Return the [x, y] coordinate for the center point of the cell that contains the specified text.  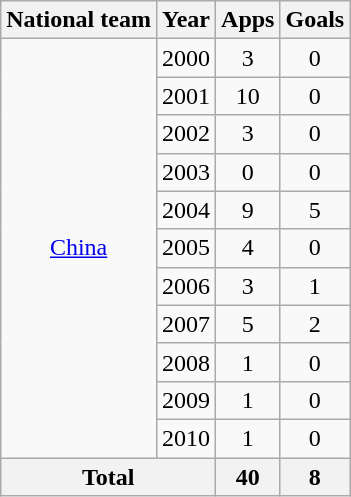
2005 [186, 248]
China [79, 248]
2007 [186, 324]
2008 [186, 362]
2003 [186, 172]
2004 [186, 210]
2 [315, 324]
Goals [315, 20]
2002 [186, 134]
2009 [186, 400]
2000 [186, 58]
2006 [186, 286]
2001 [186, 96]
4 [248, 248]
Apps [248, 20]
10 [248, 96]
8 [315, 477]
2010 [186, 438]
9 [248, 210]
National team [79, 20]
Year [186, 20]
40 [248, 477]
Total [108, 477]
